From the cell containing the given text, extract its center point as (x, y) coordinate. 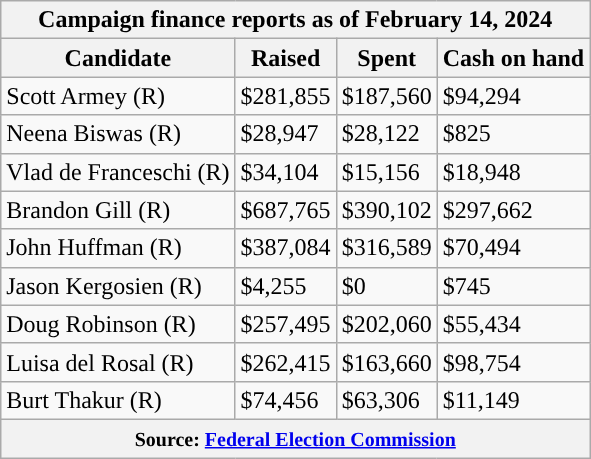
Scott Armey (R) (118, 96)
$316,589 (386, 248)
$187,560 (386, 96)
$4,255 (286, 286)
Burt Thakur (R) (118, 400)
$28,122 (386, 134)
$390,102 (386, 210)
$70,494 (513, 248)
Candidate (118, 58)
$825 (513, 134)
$63,306 (386, 400)
Source: Federal Election Commission (296, 438)
Doug Robinson (R) (118, 324)
$687,765 (286, 210)
$257,495 (286, 324)
Campaign finance reports as of February 14, 2024 (296, 20)
$15,156 (386, 172)
Neena Biswas (R) (118, 134)
$262,415 (286, 362)
Spent (386, 58)
$202,060 (386, 324)
Luisa del Rosal (R) (118, 362)
$297,662 (513, 210)
$281,855 (286, 96)
$0 (386, 286)
$18,948 (513, 172)
$34,104 (286, 172)
Cash on hand (513, 58)
Brandon Gill (R) (118, 210)
$74,456 (286, 400)
Jason Kergosien (R) (118, 286)
$163,660 (386, 362)
Raised (286, 58)
Vlad de Franceschi (R) (118, 172)
$98,754 (513, 362)
$94,294 (513, 96)
$11,149 (513, 400)
$387,084 (286, 248)
$745 (513, 286)
$55,434 (513, 324)
John Huffman (R) (118, 248)
$28,947 (286, 134)
